Capture the cell that displays the provided text and extract its [x, y] central coordinate. 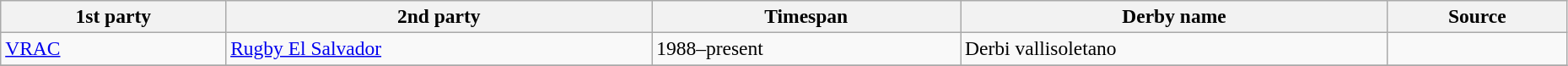
Derbi vallisoletano [1174, 48]
2nd party [439, 16]
VRAC [113, 48]
1988–present [806, 48]
1st party [113, 16]
Timespan [806, 16]
Rugby El Salvador [439, 48]
Source [1477, 16]
Derby name [1174, 16]
